Identify which cell holds the provided text, then report its [X, Y] central coordinate. 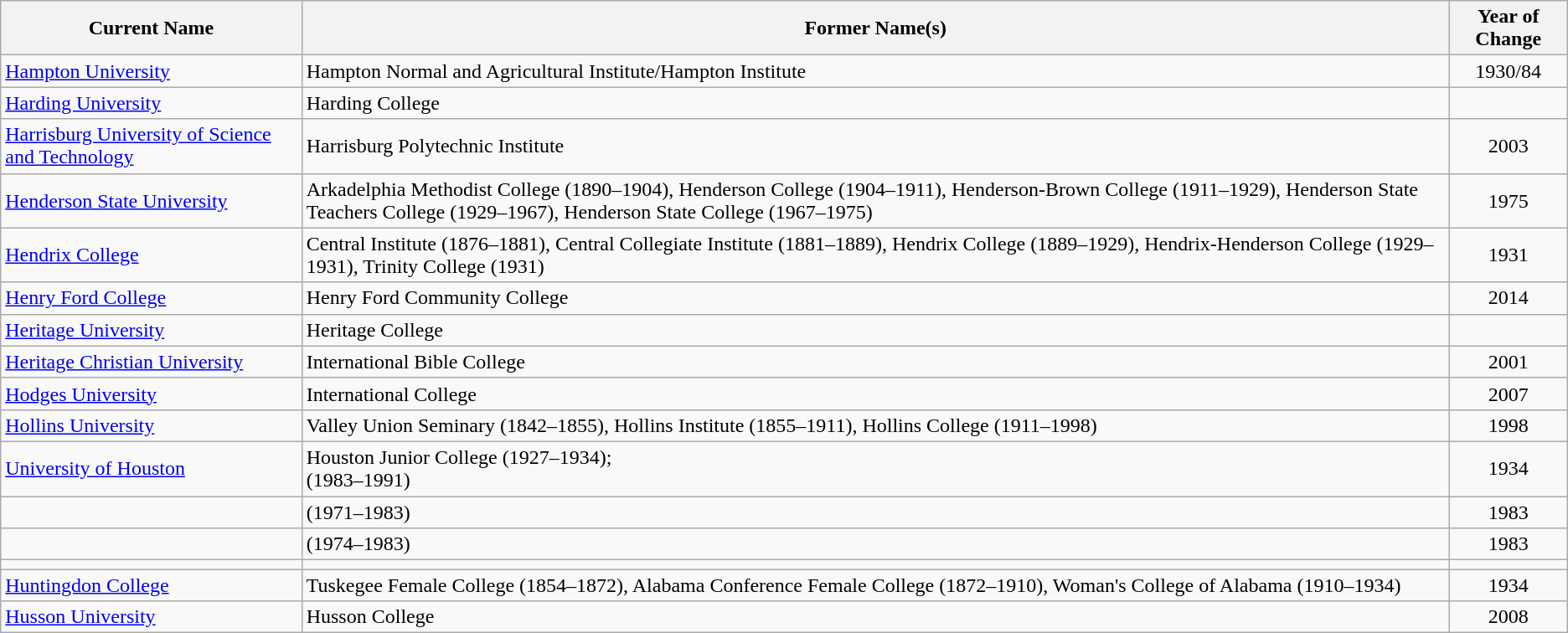
Houston Junior College (1927–1934); (1983–1991) [875, 469]
International College [875, 394]
University of Houston [151, 469]
Current Name [151, 28]
Hollins University [151, 425]
Harrisburg Polytechnic Institute [875, 146]
Valley Union Seminary (1842–1855), Hollins Institute (1855–1911), Hollins College (1911–1998) [875, 425]
Harding College [875, 103]
1931 [1508, 255]
Henry Ford College [151, 298]
Harrisburg University of Science and Technology [151, 146]
Huntingdon College [151, 585]
Year of Change [1508, 28]
Henderson State University [151, 201]
International Bible College [875, 362]
Heritage University [151, 330]
Former Name(s) [875, 28]
Hampton University [151, 71]
2008 [1508, 617]
Hodges University [151, 394]
Tuskegee Female College (1854–1872), Alabama Conference Female College (1872–1910), Woman's College of Alabama (1910–1934) [875, 585]
(1971–1983) [875, 512]
Husson University [151, 617]
2001 [1508, 362]
Henry Ford Community College [875, 298]
Harding University [151, 103]
1975 [1508, 201]
1930/84 [1508, 71]
Hampton Normal and Agricultural Institute/Hampton Institute [875, 71]
Heritage College [875, 330]
2003 [1508, 146]
(1974–1983) [875, 544]
Hendrix College [151, 255]
Heritage Christian University [151, 362]
2014 [1508, 298]
Husson College [875, 617]
2007 [1508, 394]
1998 [1508, 425]
